Locate the cell with the specified text and output its (X, Y) center coordinate. 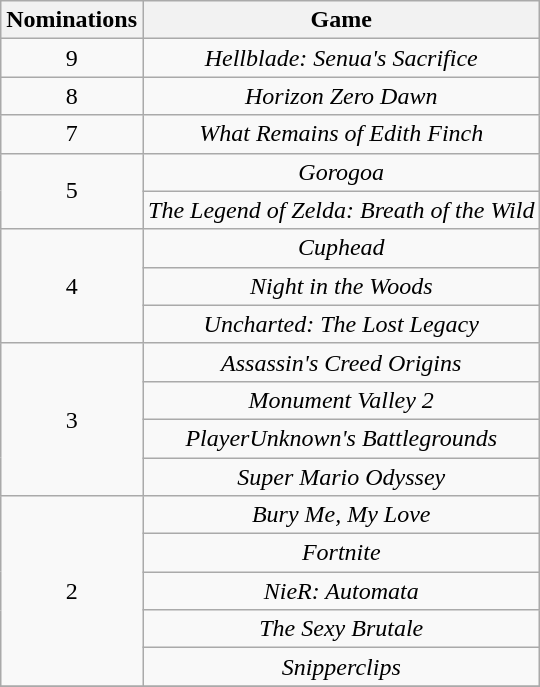
Snipperclips (340, 667)
Game (340, 20)
Nominations (72, 20)
Hellblade: Senua's Sacrifice (340, 58)
Gorogoa (340, 172)
NieR: Automata (340, 591)
9 (72, 58)
Assassin's Creed Origins (340, 362)
The Sexy Brutale (340, 629)
Night in the Woods (340, 286)
Uncharted: The Lost Legacy (340, 324)
PlayerUnknown's Battlegrounds (340, 438)
8 (72, 96)
Super Mario Odyssey (340, 477)
Fortnite (340, 553)
5 (72, 191)
3 (72, 419)
4 (72, 286)
2 (72, 591)
What Remains of Edith Finch (340, 134)
Bury Me, My Love (340, 515)
Monument Valley 2 (340, 400)
Cuphead (340, 248)
Horizon Zero Dawn (340, 96)
7 (72, 134)
The Legend of Zelda: Breath of the Wild (340, 210)
